Scan for the cell matching the given text and deliver its [x, y] coordinate at center. 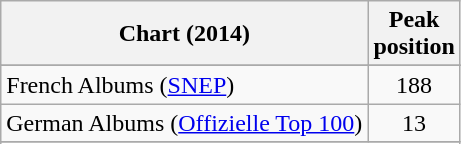
Chart (2014) [184, 34]
German Albums (Offizielle Top 100) [184, 123]
French Albums (SNEP) [184, 85]
13 [414, 123]
Peakposition [414, 34]
188 [414, 85]
